Find where the given text appears and provide that cell's center as [X, Y] coordinate. 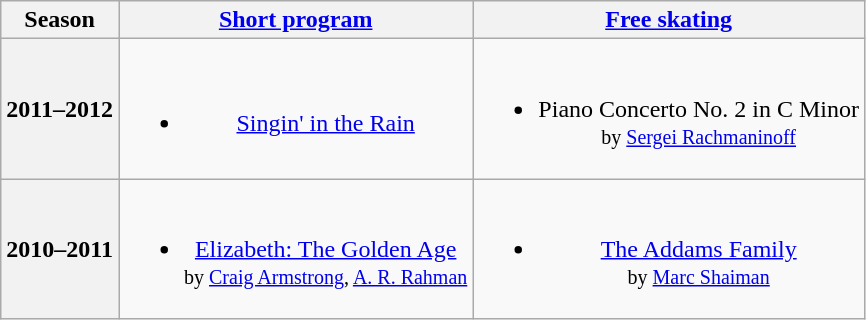
Short program [295, 20]
Piano Concerto No. 2 in C Minor by Sergei Rachmaninoff [669, 109]
Singin' in the Rain [295, 109]
Season [60, 20]
2010–2011 [60, 249]
Elizabeth: The Golden Age by Craig Armstrong, A. R. Rahman [295, 249]
Free skating [669, 20]
The Addams Family by Marc Shaiman [669, 249]
2011–2012 [60, 109]
